Detect which cell encompasses the target text, then output its (x, y) center coordinate. 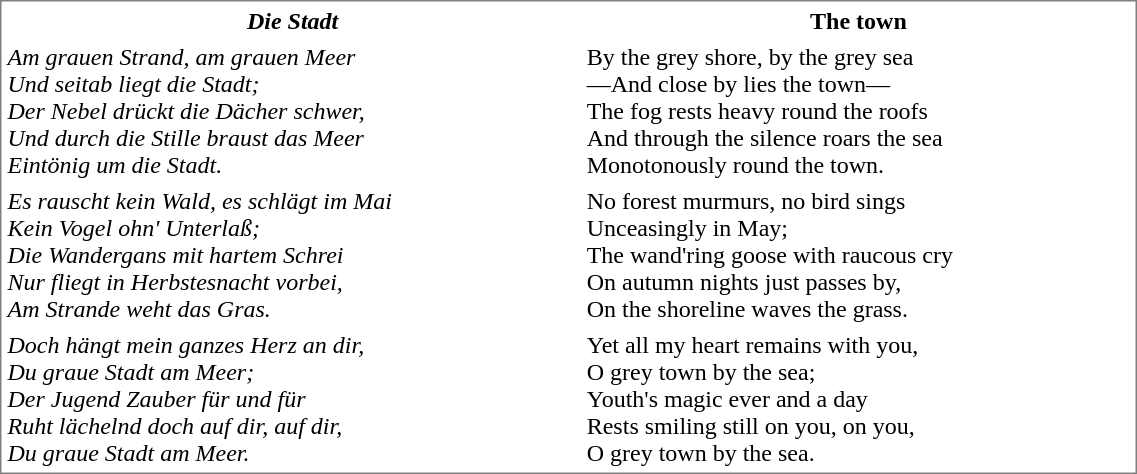
Yet all my heart remains with you,O grey town by the sea;Youth's magic ever and a dayRests smiling still on you, on you,O grey town by the sea. (858, 398)
The town (858, 20)
Die Stadt (292, 20)
Doch hängt mein ganzes Herz an dir,Du graue Stadt am Meer;Der Jugend Zauber für und fürRuht lächelnd doch auf dir, auf dir,Du graue Stadt am Meer. (292, 398)
